Locate the cell with the specified text and output its (x, y) center coordinate. 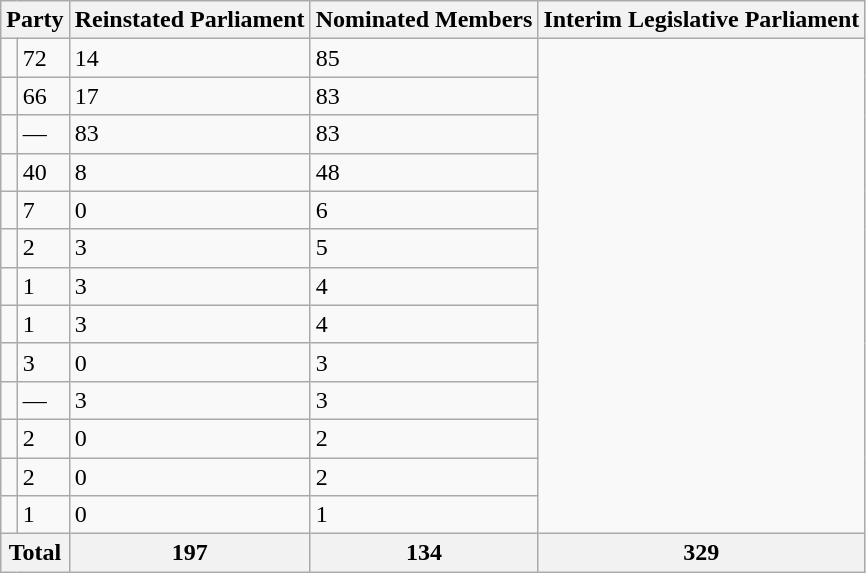
14 (190, 58)
66 (43, 96)
197 (190, 553)
Total (35, 553)
134 (424, 553)
329 (702, 553)
17 (190, 96)
8 (190, 172)
7 (43, 210)
Interim Legislative Parliament (702, 20)
6 (424, 210)
Reinstated Parliament (190, 20)
48 (424, 172)
5 (424, 248)
85 (424, 58)
40 (43, 172)
Nominated Members (424, 20)
72 (43, 58)
Party (35, 20)
